For the text-containing cell, return its midpoint in [X, Y] coordinate format. 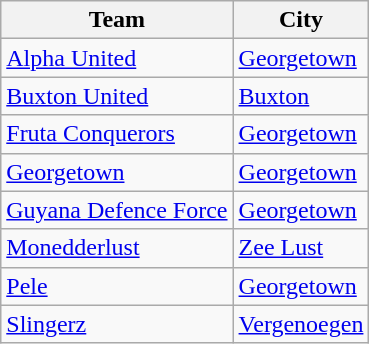
Team [117, 20]
Pele [117, 286]
Buxton United [117, 96]
Monedderlust [117, 248]
Slingerz [117, 324]
Fruta Conquerors [117, 134]
Alpha United [117, 58]
Guyana Defence Force [117, 210]
Buxton [301, 96]
Zee Lust [301, 248]
City [301, 20]
Vergenoegen [301, 324]
